Output the [x, y] coordinate of the center of the cell containing the given text.  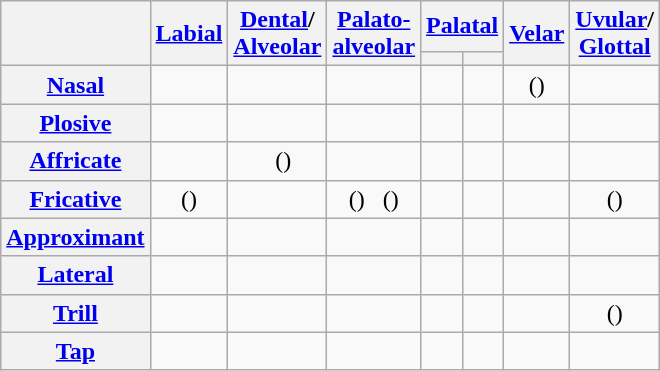
Labial [189, 34]
() () [374, 199]
Approximant [76, 237]
Lateral [76, 275]
Tap [76, 351]
Affricate [76, 161]
Plosive [76, 123]
Dental/Alveolar [278, 34]
Trill [76, 313]
Velar [537, 34]
Uvular/Glottal [615, 34]
Palatal [462, 26]
Palato-alveolar [374, 34]
Nasal [76, 85]
Fricative [76, 199]
